Output the (X, Y) coordinate of the center of the cell containing the given text.  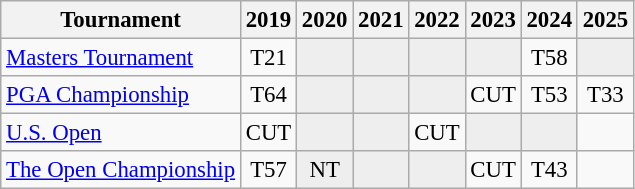
2024 (549, 20)
Masters Tournament (121, 58)
2021 (381, 20)
T33 (605, 95)
2025 (605, 20)
2022 (437, 20)
The Open Championship (121, 170)
NT (325, 170)
T57 (268, 170)
2023 (493, 20)
Tournament (121, 20)
2019 (268, 20)
2020 (325, 20)
T53 (549, 95)
T64 (268, 95)
U.S. Open (121, 133)
T58 (549, 58)
T43 (549, 170)
T21 (268, 58)
PGA Championship (121, 95)
